Detect which cell encompasses the target text, then output its (X, Y) center coordinate. 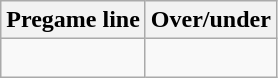
Over/under (210, 20)
Pregame line (74, 20)
